Return [X, Y] of the center of cell containing provided text 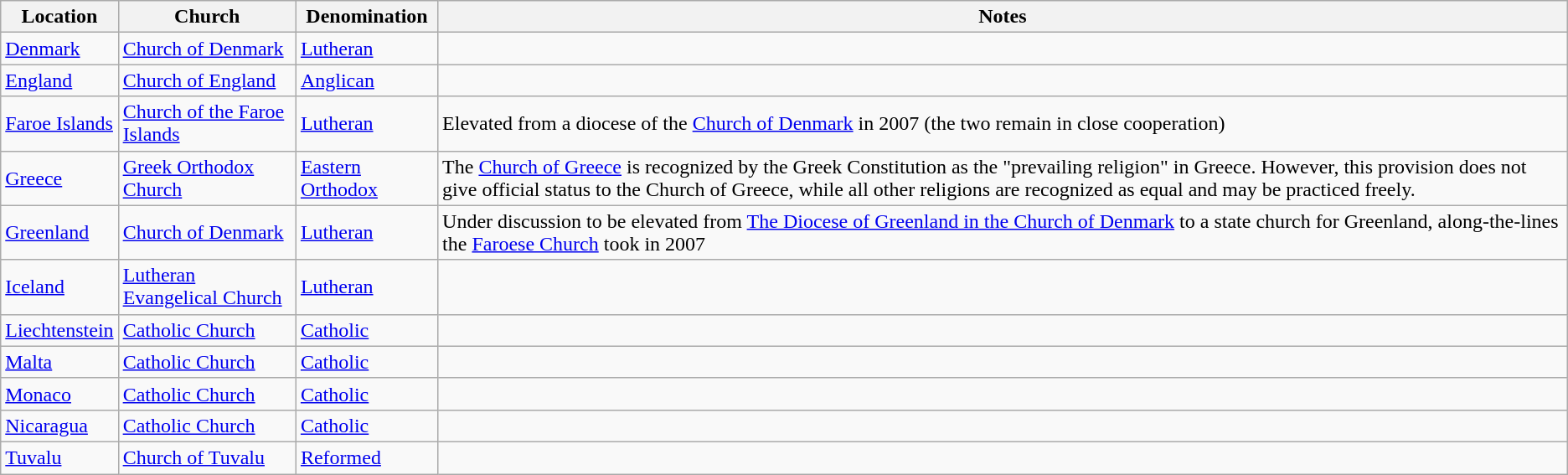
England [59, 80]
Denomination [367, 17]
Elevated from a diocese of the Church of Denmark in 2007 (the two remain in close cooperation) [1003, 124]
Greenland [59, 233]
Reformed [367, 457]
Church of England [207, 80]
Location [59, 17]
Iceland [59, 287]
Church of Tuvalu [207, 457]
Greece [59, 178]
Nicaragua [59, 426]
Denmark [59, 49]
Faroe Islands [59, 124]
Monaco [59, 394]
Eastern Orthodox [367, 178]
Tuvalu [59, 457]
Notes [1003, 17]
Anglican [367, 80]
Liechtenstein [59, 330]
Lutheran Evangelical Church [207, 287]
Malta [59, 362]
Greek Orthodox Church [207, 178]
Church of the Faroe Islands [207, 124]
Church [207, 17]
